Determine the [x, y] coordinate at the center of the cell enclosing the given text.  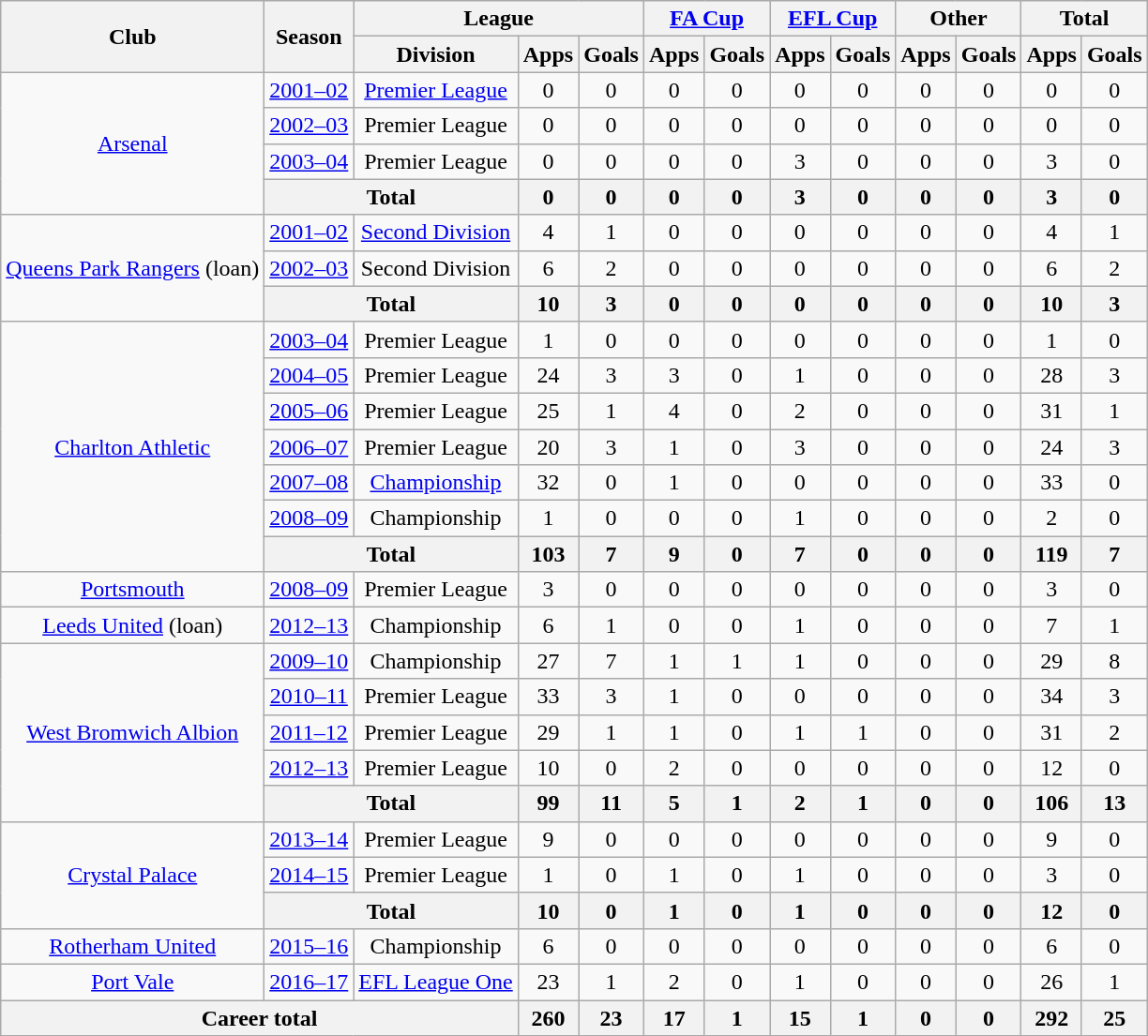
2015–16 [310, 946]
Other [959, 19]
Portsmouth [133, 590]
106 [1051, 803]
West Bromwich Albion [133, 732]
2009–10 [310, 661]
17 [673, 1017]
2004–05 [310, 375]
8 [1114, 661]
2016–17 [310, 982]
34 [1051, 697]
27 [548, 661]
Crystal Palace [133, 875]
Queens Park Rangers (loan) [133, 268]
League [499, 19]
2010–11 [310, 697]
119 [1051, 554]
Arsenal [133, 143]
Leeds United (loan) [133, 625]
2011–12 [310, 732]
13 [1114, 803]
103 [548, 554]
EFL Cup [833, 19]
2005–06 [310, 411]
Rotherham United [133, 946]
Club [133, 37]
5 [673, 803]
Charlton Athletic [133, 446]
EFL League One [435, 982]
Season [310, 37]
28 [1051, 375]
FA Cup [706, 19]
99 [548, 803]
Division [435, 54]
11 [612, 803]
26 [1051, 982]
2006–07 [310, 447]
32 [548, 483]
260 [548, 1017]
2014–15 [310, 875]
2007–08 [310, 483]
Port Vale [133, 982]
292 [1051, 1017]
15 [800, 1017]
20 [548, 447]
Career total [260, 1017]
2013–14 [310, 839]
